Return (x, y) of the center of cell containing provided text 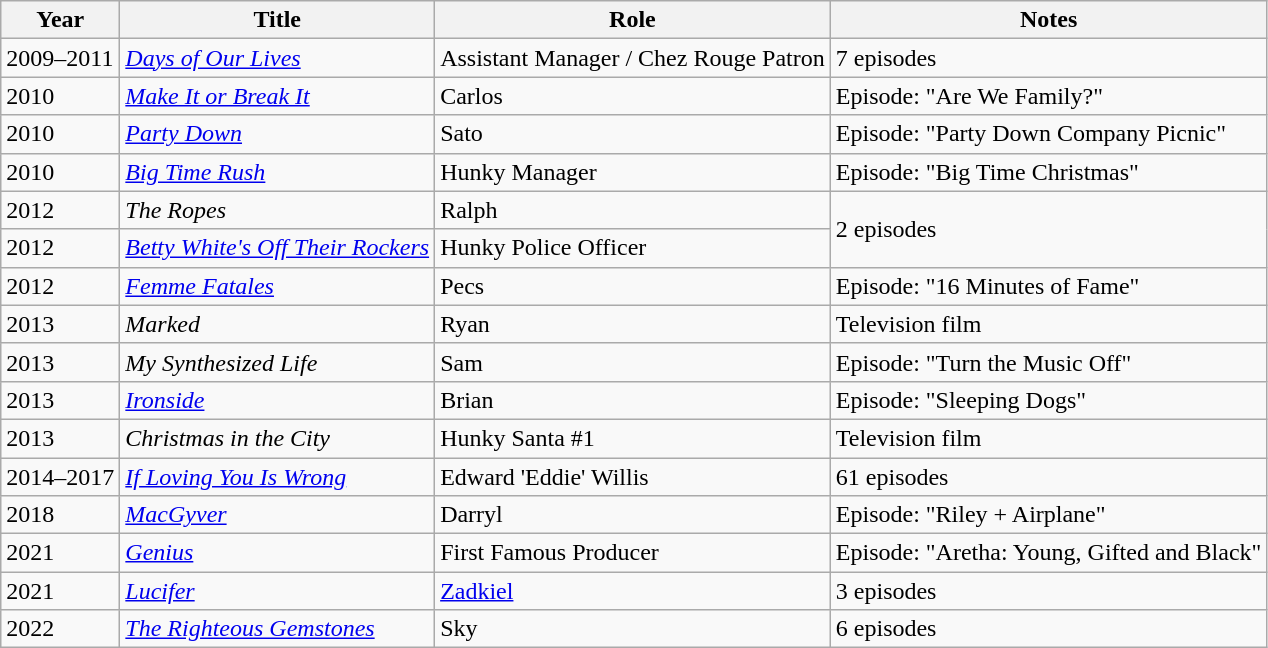
Femme Fatales (278, 286)
The Ropes (278, 210)
2018 (60, 515)
Darryl (633, 515)
Marked (278, 324)
Episode: "Are We Family?" (1048, 96)
Ironside (278, 400)
Pecs (633, 286)
MacGyver (278, 515)
Role (633, 20)
Party Down (278, 134)
Sam (633, 362)
My Synthesized Life (278, 362)
Episode: "16 Minutes of Fame" (1048, 286)
Brian (633, 400)
Notes (1048, 20)
Episode: "Turn the Music Off" (1048, 362)
2022 (60, 629)
2009–2011 (60, 58)
Ryan (633, 324)
Lucifer (278, 591)
Christmas in the City (278, 438)
If Loving You Is Wrong (278, 477)
7 episodes (1048, 58)
First Famous Producer (633, 553)
Days of Our Lives (278, 58)
Episode: "Big Time Christmas" (1048, 172)
2014–2017 (60, 477)
Zadkiel (633, 591)
Big Time Rush (278, 172)
Episode: "Party Down Company Picnic" (1048, 134)
6 episodes (1048, 629)
Hunky Police Officer (633, 248)
Year (60, 20)
Carlos (633, 96)
Ralph (633, 210)
Episode: "Aretha: Young, Gifted and Black" (1048, 553)
The Righteous Gemstones (278, 629)
3 episodes (1048, 591)
Sky (633, 629)
61 episodes (1048, 477)
Make It or Break It (278, 96)
Hunky Santa #1 (633, 438)
Assistant Manager / Chez Rouge Patron (633, 58)
Edward 'Eddie' Willis (633, 477)
Hunky Manager (633, 172)
Sato (633, 134)
Episode: "Sleeping Dogs" (1048, 400)
Betty White's Off Their Rockers (278, 248)
2 episodes (1048, 229)
Episode: "Riley + Airplane" (1048, 515)
Genius (278, 553)
Title (278, 20)
